Determine the (x, y) coordinate at the center of the cell enclosing the given text.  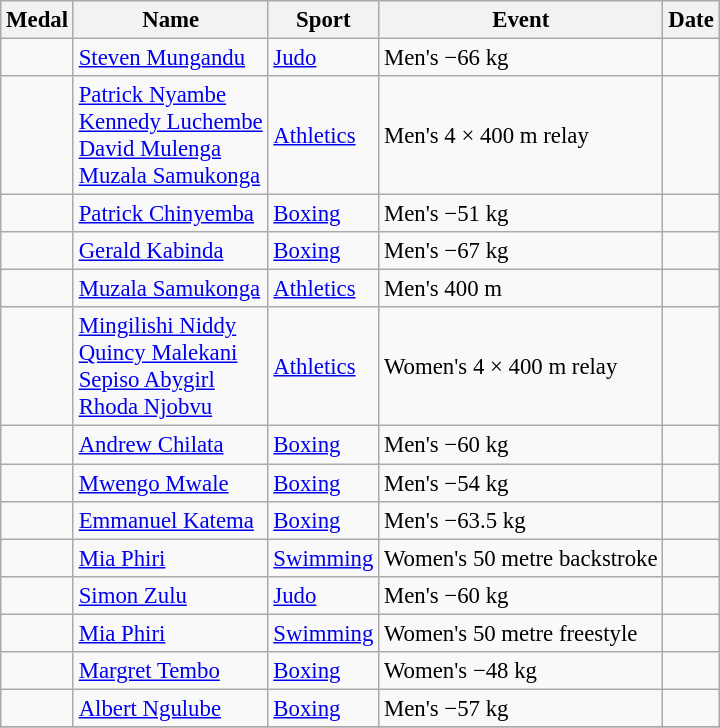
Men's −51 kg (521, 214)
Men's −54 kg (521, 483)
Sport (324, 20)
Patrick NyambeKennedy LuchembeDavid MulengaMuzala Samukonga (170, 136)
Steven Mungandu (170, 58)
Mwengo Mwale (170, 483)
Margret Tembo (170, 671)
Simon Zulu (170, 595)
Gerald Kabinda (170, 251)
Muzala Samukonga (170, 289)
Women's 50 metre backstroke (521, 558)
Men's −63.5 kg (521, 520)
Name (170, 20)
Emmanuel Katema (170, 520)
Men's −66 kg (521, 58)
Women's −48 kg (521, 671)
Men's 400 m (521, 289)
Albert Ngulube (170, 708)
Men's 4 × 400 m relay (521, 136)
Event (521, 20)
Men's −57 kg (521, 708)
Patrick Chinyemba (170, 214)
Men's −67 kg (521, 251)
Mingilishi NiddyQuincy MalekaniSepiso AbygirlRhoda Njobvu (170, 368)
Medal (38, 20)
Andrew Chilata (170, 445)
Women's 4 × 400 m relay (521, 368)
Women's 50 metre freestyle (521, 633)
Date (691, 20)
